Capture the cell that displays the provided text and extract its (X, Y) central coordinate. 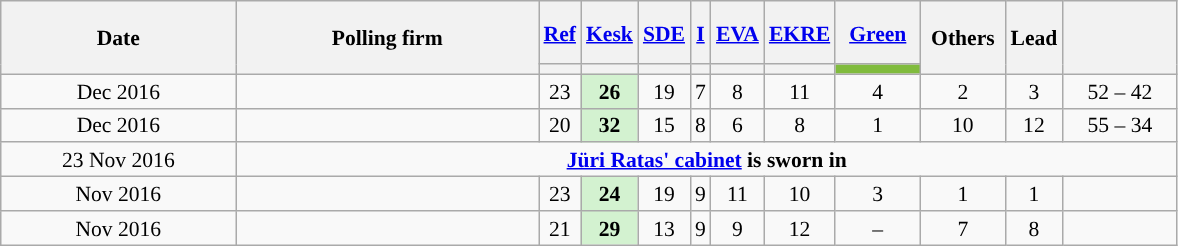
29 (610, 228)
15 (664, 125)
23 Nov 2016 (118, 160)
24 (610, 194)
– (878, 228)
Date (118, 38)
6 (738, 125)
I (700, 32)
4 (878, 91)
Polling firm (388, 38)
52 – 42 (1120, 91)
55 – 34 (1120, 125)
Kesk (610, 32)
21 (559, 228)
13 (664, 228)
20 (559, 125)
SDE (664, 32)
32 (610, 125)
Lead (1034, 38)
Green (878, 32)
EVA (738, 32)
EKRE (800, 32)
2 (962, 91)
Ref (559, 32)
Others (962, 38)
Jüri Ratas' cabinet is sworn in (707, 160)
26 (610, 91)
